Scan for the cell matching the given text and deliver its (x, y) coordinate at center. 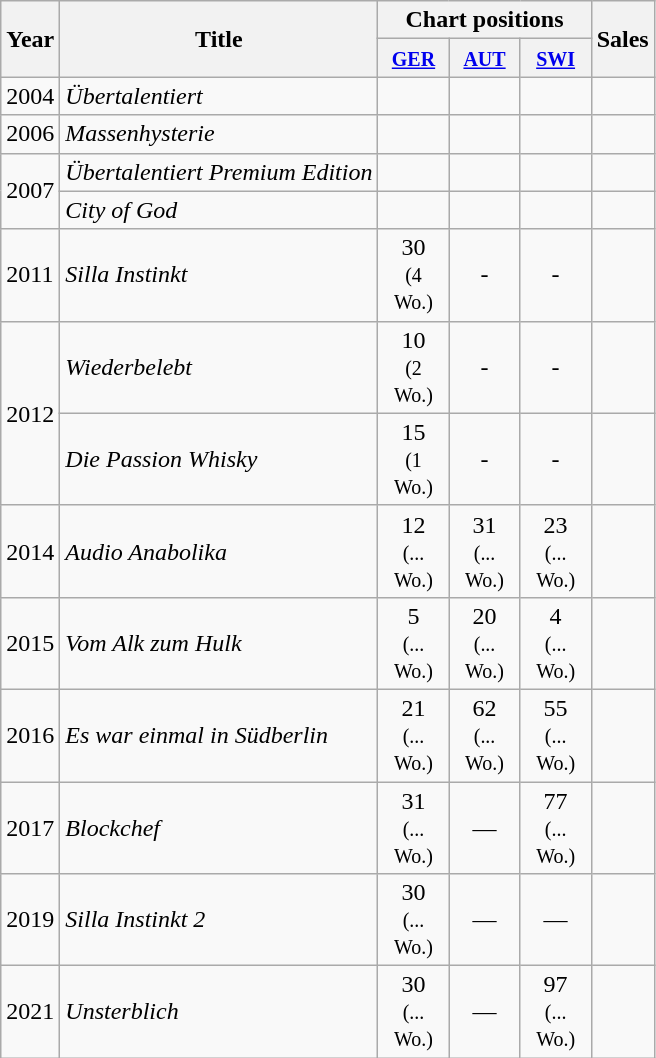
Die Passion Whisky (219, 459)
Vom Alk zum Hulk (219, 643)
2007 (30, 191)
2019 (30, 920)
10 (2 Wo.) (414, 367)
15 (1 Wo.) (414, 459)
30 (4 Wo.) (414, 275)
21 (... Wo.) (414, 735)
2017 (30, 828)
4 (... Wo.) (556, 643)
Silla Instinkt (219, 275)
2014 (30, 551)
Massenhysterie (219, 134)
2011 (30, 275)
AUT (484, 58)
Silla Instinkt 2 (219, 920)
Übertalentiert Premium Edition (219, 172)
SWI (556, 58)
Übertalentiert (219, 96)
Es war einmal in Südberlin (219, 735)
Title (219, 39)
Blockchef (219, 828)
2021 (30, 1012)
Audio Anabolika (219, 551)
2016 (30, 735)
77 (... Wo.) (556, 828)
2012 (30, 413)
97 (... Wo.) (556, 1012)
20 (... Wo.) (484, 643)
Unsterblich (219, 1012)
Sales (622, 39)
Chart positions (484, 20)
GER (414, 58)
23 (... Wo.) (556, 551)
2004 (30, 96)
2015 (30, 643)
5 (... Wo.) (414, 643)
Wiederbelebt (219, 367)
City of God (219, 210)
Year (30, 39)
2006 (30, 134)
55 (... Wo.) (556, 735)
62 (... Wo.) (484, 735)
12 (... Wo.) (414, 551)
